Provide the [X, Y] coordinate of the cell's center where the given text is located.  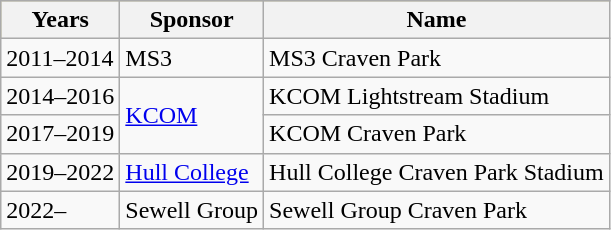
Sewell Group Craven Park [437, 210]
Name [437, 20]
MS3 [192, 58]
2017–2019 [60, 134]
Sponsor [192, 20]
KCOM Craven Park [437, 134]
2019–2022 [60, 172]
2014–2016 [60, 96]
KCOM [192, 115]
MS3 Craven Park [437, 58]
Hull College Craven Park Stadium [437, 172]
2011–2014 [60, 58]
2022– [60, 210]
Hull College [192, 172]
Years [60, 20]
KCOM Lightstream Stadium [437, 96]
Sewell Group [192, 210]
